From the cell containing the given text, extract its center point as (x, y) coordinate. 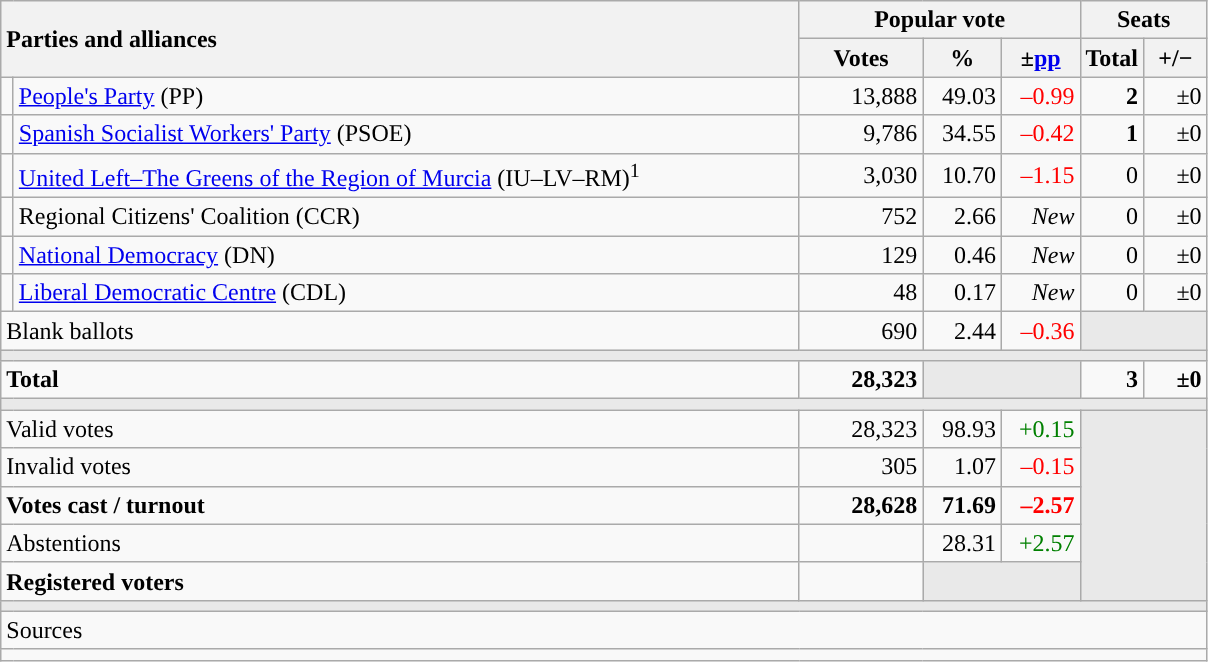
Abstentions (400, 543)
Votes (861, 58)
3 (1112, 380)
–0.15 (1040, 467)
National Democracy (DN) (406, 255)
2 (1112, 96)
–0.36 (1040, 331)
13,888 (861, 96)
129 (861, 255)
+2.57 (1040, 543)
305 (861, 467)
Invalid votes (400, 467)
752 (861, 217)
690 (861, 331)
Seats (1144, 20)
–0.42 (1040, 134)
Sources (604, 630)
–0.99 (1040, 96)
People's Party (PP) (406, 96)
Valid votes (400, 429)
Parties and alliances (400, 39)
–2.57 (1040, 505)
1 (1112, 134)
0.46 (962, 255)
Registered voters (400, 581)
49.03 (962, 96)
10.70 (962, 176)
Spanish Socialist Workers' Party (PSOE) (406, 134)
1.07 (962, 467)
48 (861, 293)
Regional Citizens' Coalition (CCR) (406, 217)
+0.15 (1040, 429)
3,030 (861, 176)
Blank ballots (400, 331)
28.31 (962, 543)
71.69 (962, 505)
98.93 (962, 429)
2.66 (962, 217)
+/− (1176, 58)
Popular vote (940, 20)
0.17 (962, 293)
Liberal Democratic Centre (CDL) (406, 293)
±pp (1040, 58)
9,786 (861, 134)
34.55 (962, 134)
2.44 (962, 331)
Votes cast / turnout (400, 505)
United Left–The Greens of the Region of Murcia (IU–LV–RM)1 (406, 176)
% (962, 58)
–1.15 (1040, 176)
28,628 (861, 505)
